Extract the (x, y) coordinate from the center of the cell holding the provided text.  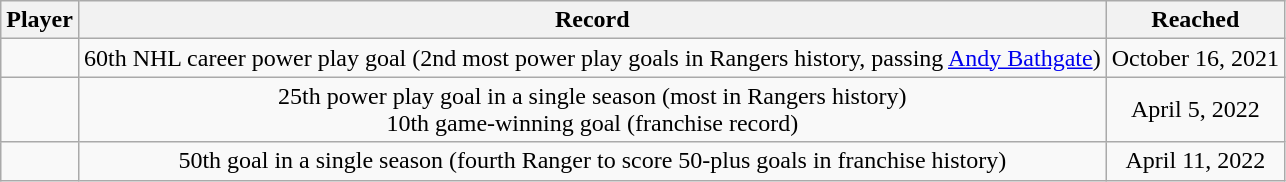
October 16, 2021 (1195, 58)
Reached (1195, 20)
April 5, 2022 (1195, 110)
Record (592, 20)
Player (40, 20)
50th goal in a single season (fourth Ranger to score 50-plus goals in franchise history) (592, 161)
60th NHL career power play goal (2nd most power play goals in Rangers history, passing Andy Bathgate) (592, 58)
April 11, 2022 (1195, 161)
25th power play goal in a single season (most in Rangers history)10th game-winning goal (franchise record) (592, 110)
